Output the [x, y] coordinate of the center of the cell containing the given text.  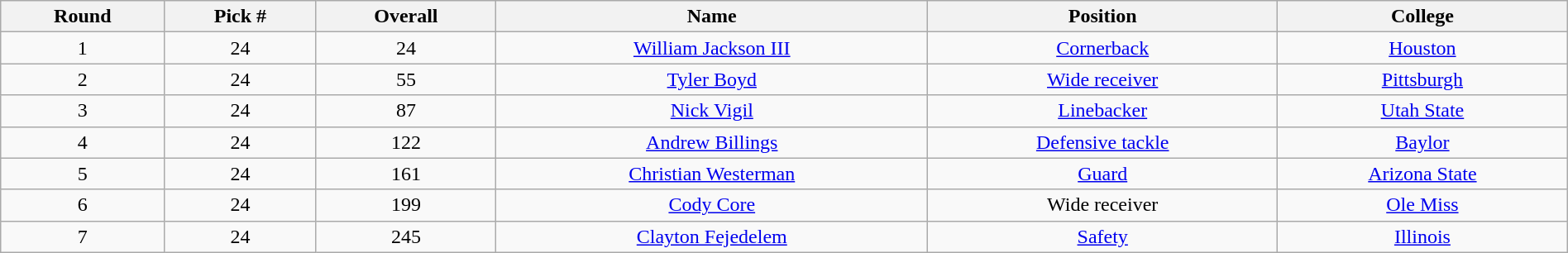
3 [83, 111]
245 [406, 236]
Cornerback [1103, 48]
Pick # [240, 17]
5 [83, 174]
122 [406, 142]
4 [83, 142]
Position [1103, 17]
Tyler Boyd [712, 79]
Safety [1103, 236]
7 [83, 236]
Clayton Fejedelem [712, 236]
Name [712, 17]
Overall [406, 17]
Arizona State [1422, 174]
Guard [1103, 174]
Christian Westerman [712, 174]
Linebacker [1103, 111]
Illinois [1422, 236]
Andrew Billings [712, 142]
Utah State [1422, 111]
Cody Core [712, 205]
Round [83, 17]
Nick Vigil [712, 111]
Baylor [1422, 142]
6 [83, 205]
1 [83, 48]
Pittsburgh [1422, 79]
199 [406, 205]
William Jackson III [712, 48]
2 [83, 79]
Defensive tackle [1103, 142]
55 [406, 79]
College [1422, 17]
Houston [1422, 48]
161 [406, 174]
Ole Miss [1422, 205]
87 [406, 111]
